Extract the (x, y) coordinate from the center of the cell holding the provided text.  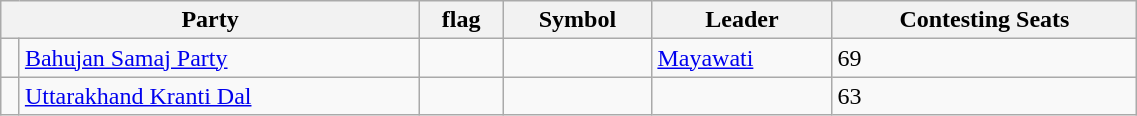
Uttarakhand Kranti Dal (219, 96)
Party (210, 20)
Symbol (578, 20)
63 (984, 96)
69 (984, 58)
Mayawati (742, 58)
Contesting Seats (984, 20)
Bahujan Samaj Party (219, 58)
flag (461, 20)
Leader (742, 20)
